Identify which cell holds the provided text, then report its [X, Y] central coordinate. 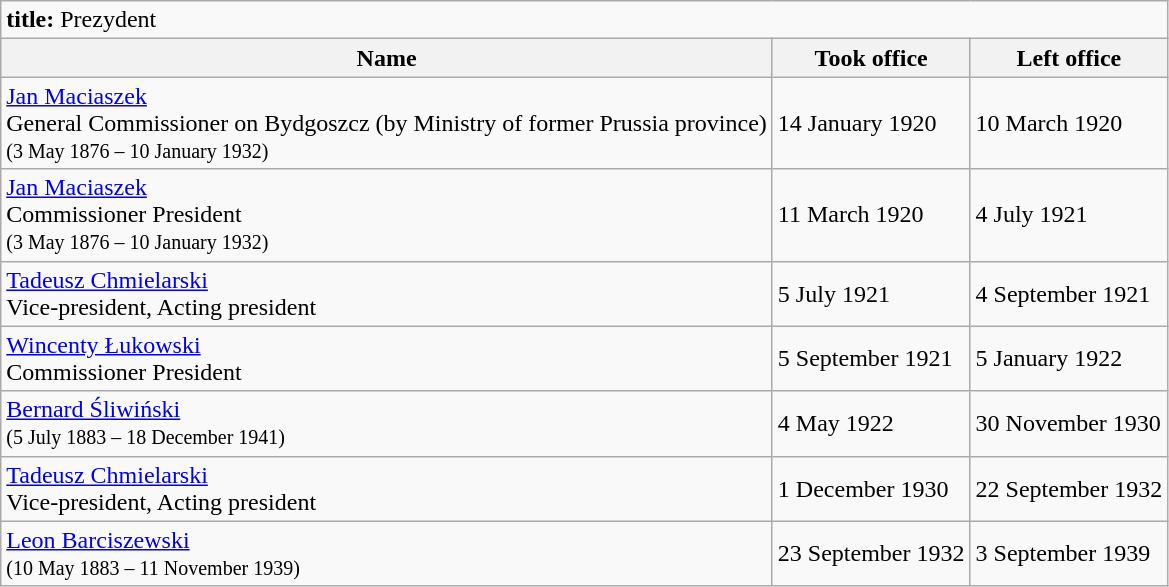
11 March 1920 [871, 215]
Name [387, 58]
Jan Maciaszek General Commissioner on Bydgoszcz (by Ministry of former Prussia province) (3 May 1876 – 10 January 1932) [387, 123]
Leon Barciszewski (10 May 1883 – 11 November 1939) [387, 554]
3 September 1939 [1069, 554]
5 July 1921 [871, 294]
14 January 1920 [871, 123]
30 November 1930 [1069, 424]
1 December 1930 [871, 488]
Bernard Śliwiński (5 July 1883 – 18 December 1941) [387, 424]
Took office [871, 58]
Wincenty Łukowski Commissioner President [387, 358]
4 July 1921 [1069, 215]
23 September 1932 [871, 554]
22 September 1932 [1069, 488]
5 January 1922 [1069, 358]
4 September 1921 [1069, 294]
10 March 1920 [1069, 123]
title: Prezydent [584, 20]
5 September 1921 [871, 358]
4 May 1922 [871, 424]
Left office [1069, 58]
Jan Maciaszek Commissioner President (3 May 1876 – 10 January 1932) [387, 215]
